For the text-containing cell, return its midpoint in (x, y) coordinate format. 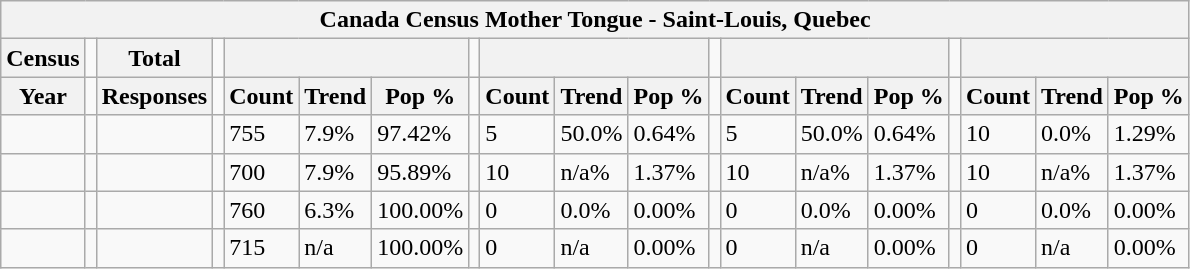
715 (262, 248)
95.89% (420, 172)
97.42% (420, 134)
Responses (154, 96)
6.3% (336, 210)
Canada Census Mother Tongue - Saint-Louis, Quebec (596, 20)
Total (154, 58)
760 (262, 210)
Year (43, 96)
Census (43, 58)
1.29% (1148, 134)
755 (262, 134)
700 (262, 172)
